Return [x, y] of the center of cell containing provided text 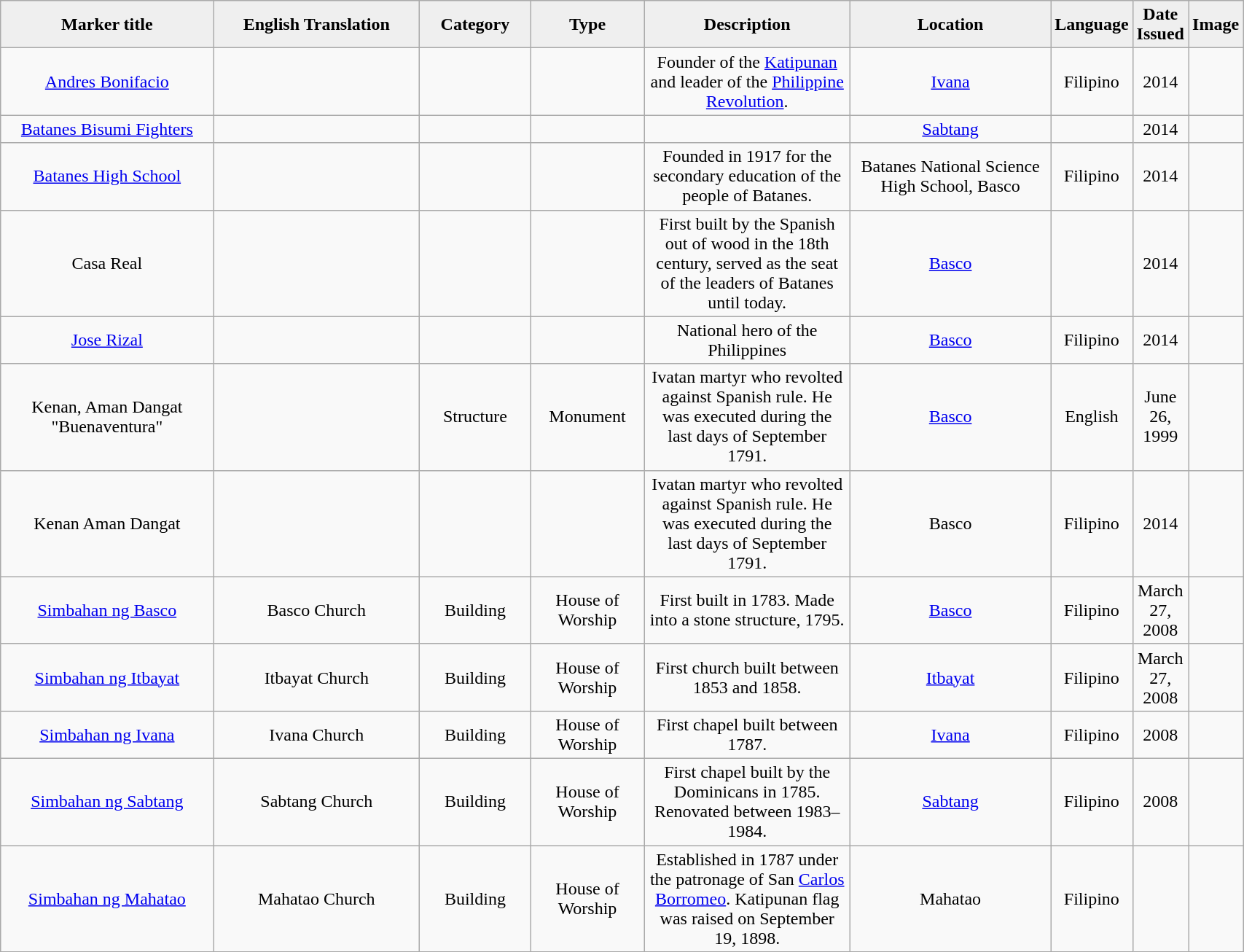
Founder of the Katipunan and leader of the Philippine Revolution. [748, 82]
Kenan, Aman Dangat "Buenaventura" [107, 417]
Ivana Church [316, 735]
First built by the Spanish out of wood in the 18th century, served as the seat of the leaders of Batanes until today. [748, 263]
Date Issued [1160, 25]
Batanes High School [107, 176]
Image [1216, 25]
Simbahan ng Mahatao [107, 899]
Structure [475, 417]
Basco Church [316, 610]
Batanes National Science High School, Basco [950, 176]
Monument [587, 417]
First built in 1783. Made into a stone structure, 1795. [748, 610]
First church built between 1853 and 1858. [748, 677]
Description [748, 25]
Founded in 1917 for the secondary education of the people of Batanes. [748, 176]
Language [1092, 25]
Jose Rizal [107, 340]
Kenan Aman Dangat [107, 523]
Category [475, 25]
Simbahan ng Sabtang [107, 802]
Simbahan ng Basco [107, 610]
Simbahan ng Ivana [107, 735]
English Translation [316, 25]
First chapel built between 1787. [748, 735]
Type [587, 25]
National hero of the Philippines [748, 340]
Itbayat [950, 677]
Batanes Bisumi Fighters [107, 129]
First chapel built by the Dominicans in 1785. Renovated between 1983–1984. [748, 802]
Itbayat Church [316, 677]
June 26, 1999 [1160, 417]
Mahatao Church [316, 899]
Sabtang Church [316, 802]
Andres Bonifacio [107, 82]
Established in 1787 under the patronage of San Carlos Borromeo. Katipunan flag was raised on September 19, 1898. [748, 899]
Location [950, 25]
Simbahan ng Itbayat [107, 677]
English [1092, 417]
Mahatao [950, 899]
Marker title [107, 25]
Casa Real [107, 263]
